Locate the cell with the specified text and output its (x, y) center coordinate. 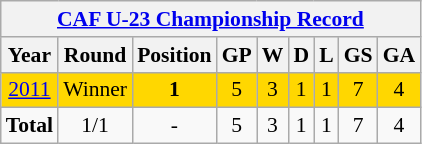
GP (237, 55)
Year (30, 55)
D (301, 55)
2011 (30, 90)
CAF U-23 Championship Record (210, 19)
Round (95, 55)
Winner (95, 90)
- (174, 126)
GA (400, 55)
Position (174, 55)
L (326, 55)
1/1 (95, 126)
GS (358, 55)
Total (30, 126)
W (273, 55)
